Pinpoint the cell where the given text exists, returning its (x, y) midpoint coordinate. 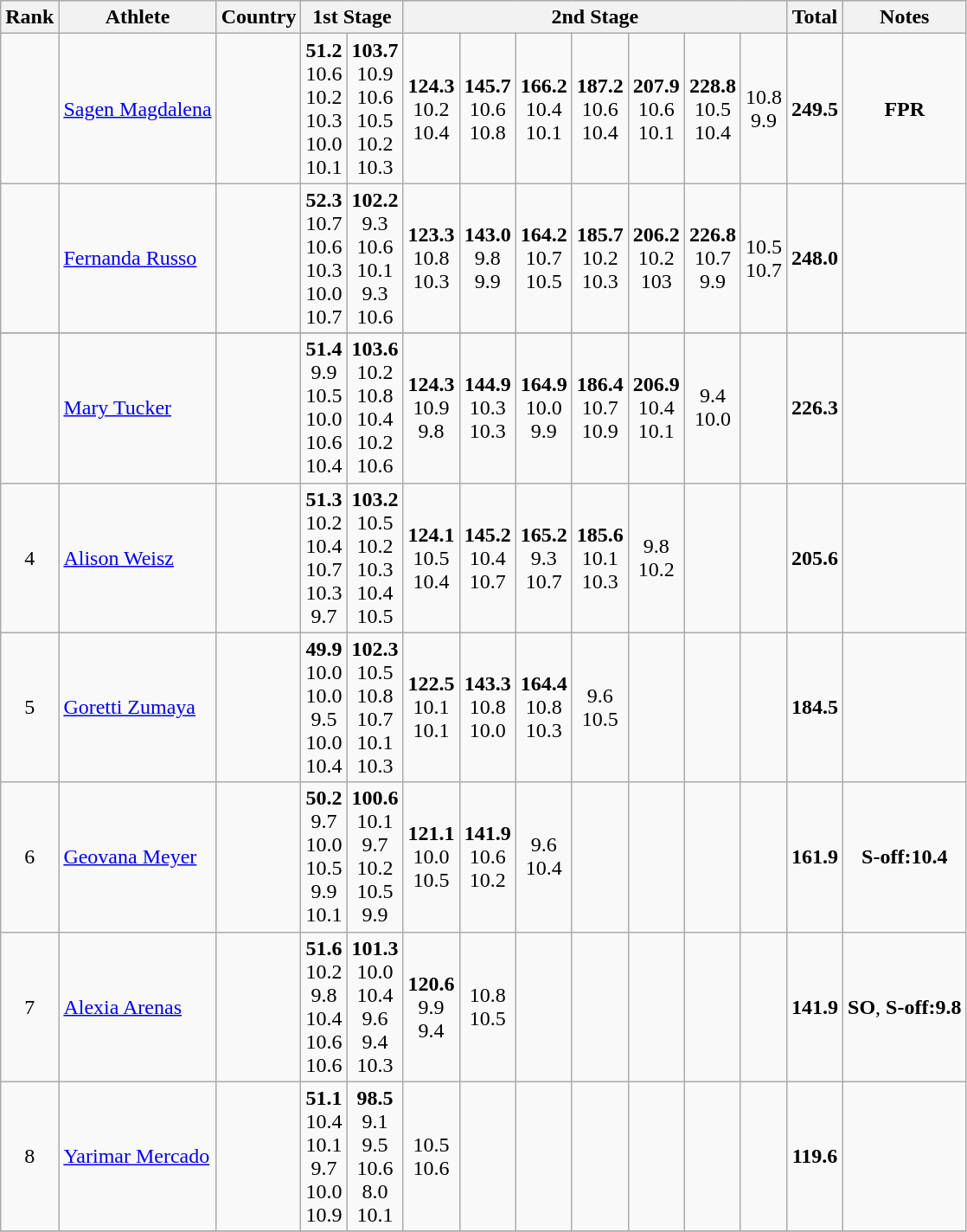
249.5 (815, 109)
S-off:10.4 (905, 857)
Notes (905, 17)
206.910.410.1 (656, 408)
9.810.2 (656, 557)
51.110.410.19.710.010.9 (323, 1156)
10.510.6 (431, 1156)
103.710.910.610.510.210.3 (375, 109)
2nd Stage (595, 17)
205.6 (815, 557)
1st Stage (352, 17)
FPR (905, 109)
51.49.910.510.010.610.4 (323, 408)
6 (29, 857)
5 (29, 708)
Geovana Meyer (138, 857)
165.29.310.7 (543, 557)
51.310.210.410.710.39.7 (323, 557)
9.410.0 (713, 408)
124.310.210.4 (431, 109)
186.410.710.9 (600, 408)
102.29.310.610.19.310.6 (375, 258)
124.110.510.4 (431, 557)
143.310.810.0 (488, 708)
164.410.810.3 (543, 708)
SO, S-off:9.8 (905, 1007)
121.110.010.5 (431, 857)
Total (815, 17)
9.610.5 (600, 708)
123.310.810.3 (431, 258)
103.210.510.210.310.410.5 (375, 557)
Goretti Zumaya (138, 708)
50.29.710.010.59.910.1 (323, 857)
122.510.110.1 (431, 708)
124.310.99.8 (431, 408)
10.810.5 (488, 1007)
164.910.09.9 (543, 408)
Rank (29, 17)
143.09.89.9 (488, 258)
185.710.210.3 (600, 258)
166.210.410.1 (543, 109)
145.710.610.8 (488, 109)
226.810.79.9 (713, 258)
145.210.410.7 (488, 557)
228.810.510.4 (713, 109)
52.310.710.610.310.010.7 (323, 258)
51.610.29.810.410.610.6 (323, 1007)
Alexia Arenas (138, 1007)
Mary Tucker (138, 408)
10.510.7 (763, 258)
Yarimar Mercado (138, 1156)
8 (29, 1156)
Country (259, 17)
187.210.610.4 (600, 109)
9.610.4 (543, 857)
120.69.99.4 (431, 1007)
49.910.010.09.510.010.4 (323, 708)
Alison Weisz (138, 557)
102.310.510.810.710.110.3 (375, 708)
98.59.19.510.68.010.1 (375, 1156)
Athlete (138, 17)
185.610.110.3 (600, 557)
161.9 (815, 857)
144.910.310.3 (488, 408)
Sagen Magdalena (138, 109)
207.910.610.1 (656, 109)
4 (29, 557)
141.910.610.2 (488, 857)
119.6 (815, 1156)
164.210.710.5 (543, 258)
7 (29, 1007)
141.9 (815, 1007)
101.310.010.49.69.410.3 (375, 1007)
Fernanda Russo (138, 258)
226.3 (815, 408)
100.610.19.710.210.59.9 (375, 857)
184.5 (815, 708)
206.210.2103 (656, 258)
103.610.210.810.410.210.6 (375, 408)
10.89.9 (763, 109)
51.210.610.210.310.010.1 (323, 109)
248.0 (815, 258)
